Capture the cell that displays the provided text and extract its (X, Y) central coordinate. 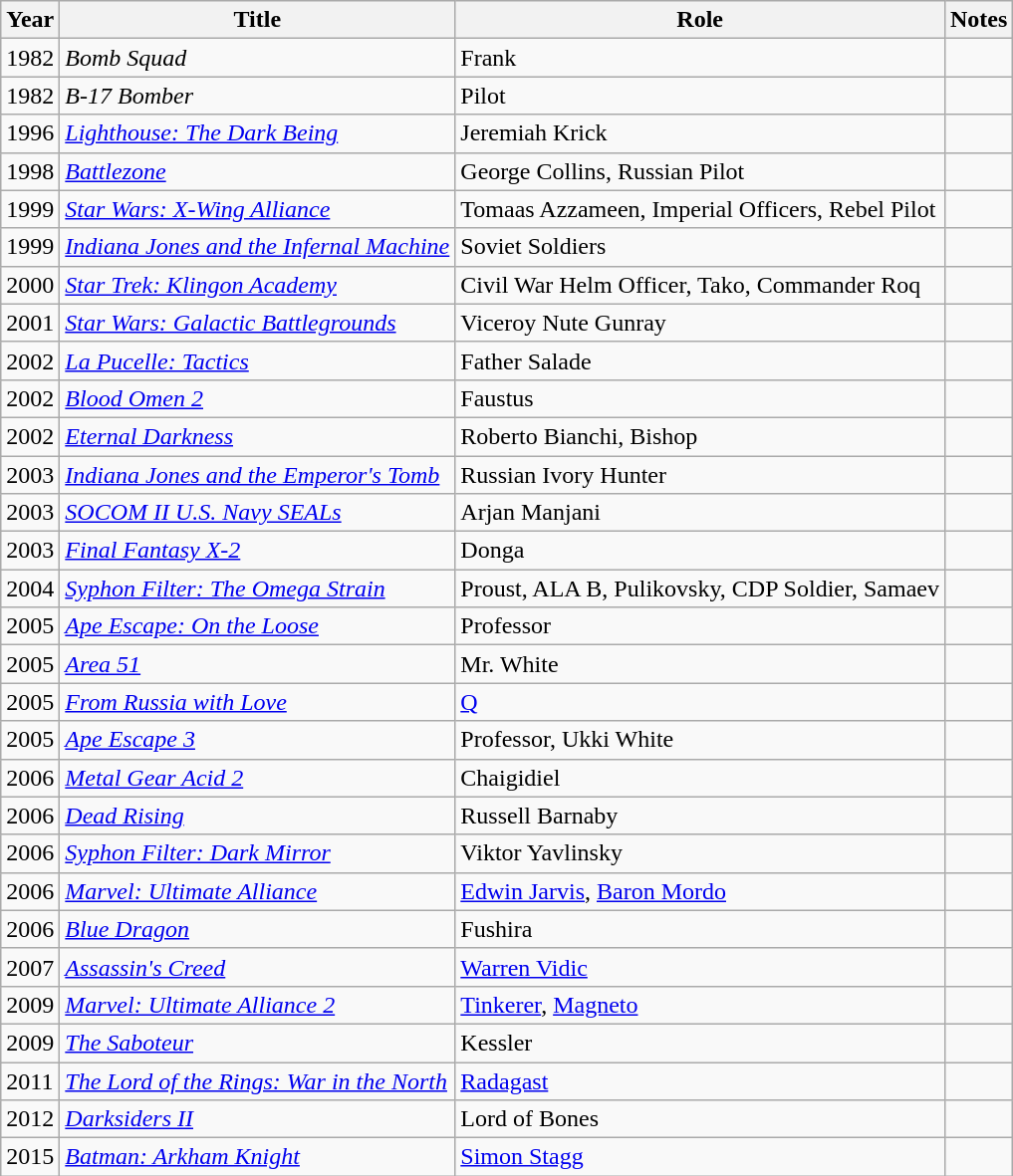
George Collins, Russian Pilot (700, 171)
Bomb Squad (257, 58)
Tinkerer, Magneto (700, 1005)
Mr. White (700, 664)
Father Salade (700, 360)
Radagast (700, 1080)
Lighthouse: The Dark Being (257, 133)
2007 (30, 967)
Role (700, 20)
2012 (30, 1119)
Marvel: Ultimate Alliance 2 (257, 1005)
Q (700, 702)
Viceroy Nute Gunray (700, 323)
2015 (30, 1157)
La Pucelle: Tactics (257, 360)
Russell Barnaby (700, 816)
Edwin Jarvis, Baron Mordo (700, 891)
The Saboteur (257, 1043)
Soviet Soldiers (700, 247)
Ape Escape 3 (257, 740)
Proust, ALA B, Pulikovsky, CDP Soldier, Samaev (700, 588)
Final Fantasy X-2 (257, 551)
Notes (978, 20)
Syphon Filter: Dark Mirror (257, 853)
Batman: Arkham Knight (257, 1157)
Chaigidiel (700, 778)
Warren Vidic (700, 967)
Simon Stagg (700, 1157)
Darksiders II (257, 1119)
The Lord of the Rings: War in the North (257, 1080)
Blue Dragon (257, 929)
2011 (30, 1080)
Donga (700, 551)
Area 51 (257, 664)
1996 (30, 133)
1998 (30, 171)
Star Wars: Galactic Battlegrounds (257, 323)
Frank (700, 58)
Star Trek: Klingon Academy (257, 285)
Arjan Manjani (700, 513)
Ape Escape: On the Loose (257, 626)
2001 (30, 323)
Viktor Yavlinsky (700, 853)
Roberto Bianchi, Bishop (700, 436)
Marvel: Ultimate Alliance (257, 891)
Lord of Bones (700, 1119)
SOCOM II U.S. Navy SEALs (257, 513)
Title (257, 20)
From Russia with Love (257, 702)
Civil War Helm Officer, Tako, Commander Roq (700, 285)
Indiana Jones and the Emperor's Tomb (257, 475)
Year (30, 20)
Kessler (700, 1043)
2004 (30, 588)
Professor, Ukki White (700, 740)
Indiana Jones and the Infernal Machine (257, 247)
Star Wars: X-Wing Alliance (257, 209)
Blood Omen 2 (257, 398)
Eternal Darkness (257, 436)
Tomaas Azzameen, Imperial Officers, Rebel Pilot (700, 209)
Faustus (700, 398)
Professor (700, 626)
Battlezone (257, 171)
Fushira (700, 929)
Jeremiah Krick (700, 133)
Assassin's Creed (257, 967)
2000 (30, 285)
Russian Ivory Hunter (700, 475)
Syphon Filter: The Omega Strain (257, 588)
Dead Rising (257, 816)
Pilot (700, 96)
Metal Gear Acid 2 (257, 778)
B-17 Bomber (257, 96)
